Return the [X, Y] coordinate for the center point of the cell that contains the specified text.  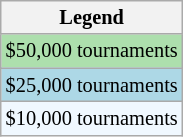
Legend [92, 17]
$25,000 tournaments [92, 85]
$10,000 tournaments [92, 118]
$50,000 tournaments [92, 51]
